Capture the cell that displays the provided text and extract its [X, Y] central coordinate. 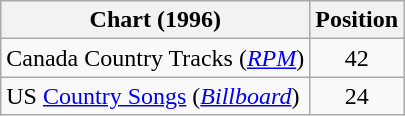
US Country Songs (Billboard) [156, 96]
Canada Country Tracks (RPM) [156, 58]
Chart (1996) [156, 20]
42 [357, 58]
Position [357, 20]
24 [357, 96]
